Search for the cell housing the specified text and yield its [X, Y] center coordinate. 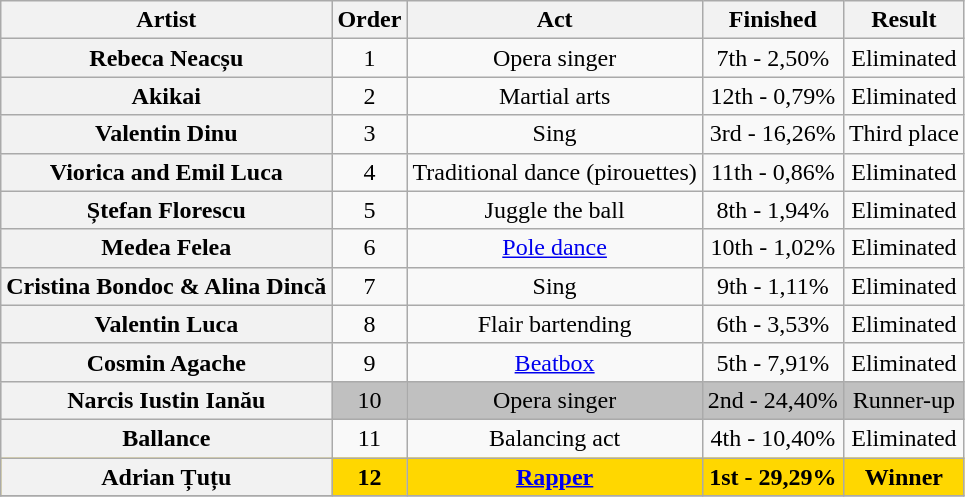
4 [370, 172]
7 [370, 286]
11 [370, 438]
Valentin Dinu [166, 134]
8th - 1,94% [772, 210]
Act [554, 20]
12 [370, 477]
2nd - 24,40% [772, 400]
Martial arts [554, 96]
Finished [772, 20]
Cristina Bondoc & Alina Dincă [166, 286]
6th - 3,53% [772, 324]
Traditional dance (pirouettes) [554, 172]
3rd - 16,26% [772, 134]
Rapper [554, 477]
Result [904, 20]
Juggle the ball [554, 210]
10th - 1,02% [772, 248]
12th - 0,79% [772, 96]
5th - 7,91% [772, 362]
Artist [166, 20]
2 [370, 96]
4th - 10,40% [772, 438]
6 [370, 248]
7th - 2,50% [772, 58]
Rebeca Neacșu [166, 58]
1st - 29,29% [772, 477]
Viorica and Emil Luca [166, 172]
Balancing act [554, 438]
Ștefan Florescu [166, 210]
3 [370, 134]
10 [370, 400]
Winner [904, 477]
5 [370, 210]
9 [370, 362]
1 [370, 58]
Pole dance [554, 248]
8 [370, 324]
9th - 1,11% [772, 286]
Beatbox [554, 362]
Third place [904, 134]
Ballance [166, 438]
Order [370, 20]
11th - 0,86% [772, 172]
Medea Felea [166, 248]
Runner-up [904, 400]
Akikai [166, 96]
Flair bartending [554, 324]
Cosmin Agache [166, 362]
Narcis Iustin Ianău [166, 400]
Adrian Țuțu [166, 477]
Valentin Luca [166, 324]
